Output the [X, Y] coordinate of the center of the cell containing the given text.  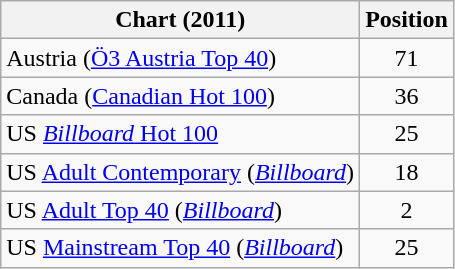
36 [407, 96]
US Adult Contemporary (Billboard) [180, 172]
US Billboard Hot 100 [180, 134]
2 [407, 210]
Austria (Ö3 Austria Top 40) [180, 58]
US Adult Top 40 (Billboard) [180, 210]
Position [407, 20]
US Mainstream Top 40 (Billboard) [180, 248]
Chart (2011) [180, 20]
18 [407, 172]
71 [407, 58]
Canada (Canadian Hot 100) [180, 96]
